Provide the [x, y] coordinate of the cell's center where the given text is located.  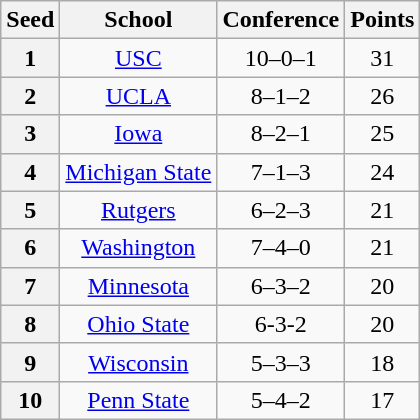
8 [30, 324]
Rutgers [138, 210]
26 [382, 96]
Washington [138, 248]
7–4–0 [281, 248]
5–4–2 [281, 400]
6 [30, 248]
1 [30, 58]
UCLA [138, 96]
5–3–3 [281, 362]
2 [30, 96]
Michigan State [138, 172]
25 [382, 134]
School [138, 20]
8–2–1 [281, 134]
17 [382, 400]
10 [30, 400]
18 [382, 362]
Iowa [138, 134]
9 [30, 362]
5 [30, 210]
6–2–3 [281, 210]
8–1–2 [281, 96]
USC [138, 58]
31 [382, 58]
Points [382, 20]
3 [30, 134]
Ohio State [138, 324]
Conference [281, 20]
Penn State [138, 400]
7–1–3 [281, 172]
Seed [30, 20]
24 [382, 172]
10–0–1 [281, 58]
Wisconsin [138, 362]
6-3-2 [281, 324]
4 [30, 172]
Minnesota [138, 286]
7 [30, 286]
6–3–2 [281, 286]
